Locate the cell with the specified text and output its [X, Y] center coordinate. 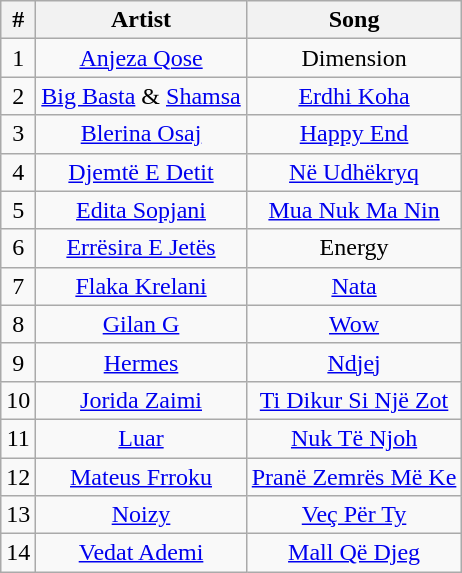
Vedat Ademi [141, 553]
8 [18, 324]
Noizy [141, 515]
Gilan G [141, 324]
7 [18, 286]
1 [18, 58]
Nuk Të Njoh [354, 438]
Erdhi Koha [354, 96]
12 [18, 477]
14 [18, 553]
Anjeza Qose [141, 58]
# [18, 20]
Luar [141, 438]
Energy [354, 248]
Wow [354, 324]
Ndjej [354, 362]
Në Udhëkryq [354, 172]
Jorida Zaimi [141, 400]
4 [18, 172]
9 [18, 362]
3 [18, 134]
Dimension [354, 58]
Mall Që Djeg [354, 553]
13 [18, 515]
Veç Për Ty [354, 515]
Djemtë E Detit [141, 172]
Song [354, 20]
Happy End [354, 134]
Mua Nuk Ma Nin [354, 210]
Pranë Zemrës Më Ke [354, 477]
11 [18, 438]
Flaka Krelani [141, 286]
5 [18, 210]
Ti Dikur Si Një Zot [354, 400]
Nata [354, 286]
10 [18, 400]
Edita Sopjani [141, 210]
Big Basta & Shamsa [141, 96]
Mateus Frroku [141, 477]
2 [18, 96]
Hermes [141, 362]
6 [18, 248]
Artist [141, 20]
Errësira E Jetës [141, 248]
Blerina Osaj [141, 134]
